Scan for the cell matching the given text and deliver its [X, Y] coordinate at center. 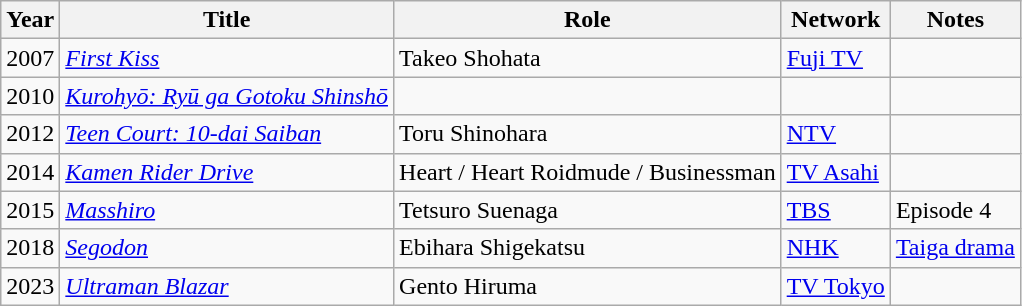
Taiga drama [955, 248]
2018 [30, 248]
Notes [955, 20]
2007 [30, 58]
Masshiro [227, 210]
Segodon [227, 248]
TV Tokyo [836, 286]
Ebihara Shigekatsu [588, 248]
Tetsuro Suenaga [588, 210]
Episode 4 [955, 210]
2023 [30, 286]
Kamen Rider Drive [227, 172]
Teen Court: 10-dai Saiban [227, 134]
Heart / Heart Roidmude / Businessman [588, 172]
TBS [836, 210]
Kurohyō: Ryū ga Gotoku Shinshō [227, 96]
2010 [30, 96]
Toru Shinohara [588, 134]
First Kiss [227, 58]
NTV [836, 134]
NHK [836, 248]
Takeo Shohata [588, 58]
Gento Hiruma [588, 286]
2014 [30, 172]
Fuji TV [836, 58]
Network [836, 20]
TV Asahi [836, 172]
Title [227, 20]
2015 [30, 210]
2012 [30, 134]
Ultraman Blazar [227, 286]
Year [30, 20]
Role [588, 20]
